Search for the cell housing the specified text and yield its [X, Y] center coordinate. 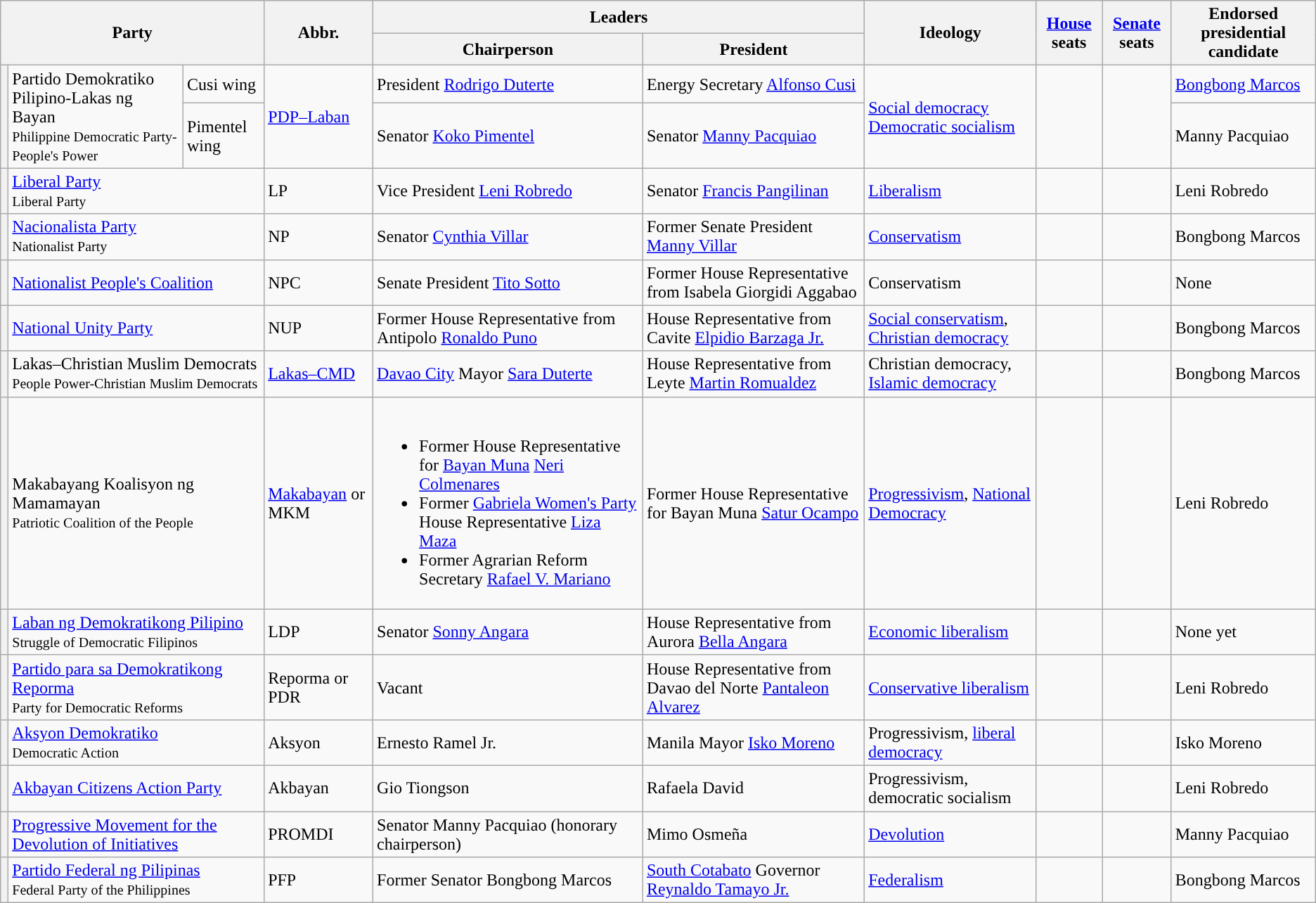
Senator Francis Pangilinan [754, 191]
Progressivism, liberal democracy [950, 743]
Makabayan or MKM [319, 503]
Former Senate President Manny Villar [754, 236]
Christian democracy, Islamic democracy [950, 374]
Nationalist People's Coalition [136, 283]
Former Senator Bongbong Marcos [508, 880]
Mimo Osmeña [754, 834]
Isko Moreno [1243, 743]
Social democracyDemocratic socialism [950, 117]
Akbayan Citizens Action Party [136, 788]
Aksyon [319, 743]
Chairperson [508, 49]
Progressivism, National Democracy [950, 503]
Senator Sonny Angara [508, 632]
House Representative from Davao del Norte Pantaleon Alvarez [754, 687]
Federalism [950, 880]
Partido para sa Demokratikong RepormaParty for Democratic Reforms [136, 687]
Cusi wing [224, 84]
Progressive Movement for the Devolution of Initiatives [136, 834]
LDP [319, 632]
House Representative from Aurora Bella Angara [754, 632]
Former House Representative from Antipolo Ronaldo Puno [508, 328]
House Representative from Leyte Martin Romualdez [754, 374]
Vice President Leni Robredo [508, 191]
President Rodrigo Duterte [508, 84]
LP [319, 191]
Social conservatism, Christian democracy [950, 328]
Manila Mayor Isko Moreno [754, 743]
Partido Demokratiko Pilipino-Lakas ng BayanPhilippine Democratic Party-People's Power [96, 117]
Partido Federal ng PilipinasFederal Party of the Philippines [136, 880]
None yet [1243, 632]
PROMDI [319, 834]
Liberal PartyLiberal Party [136, 191]
Davao City Mayor Sara Duterte [508, 374]
Vacant [508, 687]
National Unity Party [136, 328]
Gio Tiongson [508, 788]
None [1243, 283]
PDP–Laban [319, 117]
NUP [319, 328]
Former House Representative from Isabela Giorgidi Aggabao [754, 283]
Laban ng Demokratikong PilipinoStruggle of Democratic Filipinos [136, 632]
South Cotabato Governor Reynaldo Tamayo Jr. [754, 880]
Abbr. [319, 33]
Nacionalista PartyNationalist Party [136, 236]
Progressivism, democratic socialism [950, 788]
Reporma or PDR [319, 687]
Senate seats [1137, 33]
Pimentel wing [224, 136]
Ernesto Ramel Jr. [508, 743]
Ideology [950, 33]
Makabayang Koalisyon ng MamamayanPatriotic Coalition of the People [136, 503]
Endorsed presidential candidate [1243, 33]
Senator Manny Pacquiao (honorary chairperson) [508, 834]
Akbayan [319, 788]
House Representative from Cavite Elpidio Barzaga Jr. [754, 328]
Rafaela David [754, 788]
Economic liberalism [950, 632]
Former House Representative for Bayan Muna Satur Ocampo [754, 503]
Conservative liberalism [950, 687]
NPC [319, 283]
House seats [1069, 33]
Senator Koko Pimentel [508, 136]
Energy Secretary Alfonso Cusi [754, 84]
NP [319, 236]
Leaders [619, 17]
Senator Cynthia Villar [508, 236]
Lakas–CMD [319, 374]
Senate President Tito Sotto [508, 283]
PFP [319, 880]
Party [132, 33]
President [754, 49]
Liberalism [950, 191]
Lakas–Christian Muslim DemocratsPeople Power-Christian Muslim Democrats [136, 374]
Devolution [950, 834]
Aksyon DemokratikoDemocratic Action [136, 743]
Senator Manny Pacquiao [754, 136]
